Output the [X, Y] coordinate of the center of the cell containing the given text.  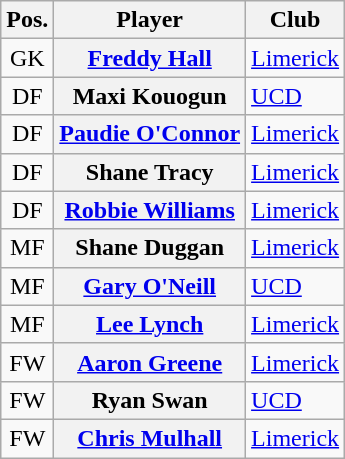
Ryan Swan [150, 400]
GK [28, 58]
Club [296, 20]
Lee Lynch [150, 324]
Shane Tracy [150, 172]
Chris Mulhall [150, 438]
Paudie O'Connor [150, 134]
Gary O'Neill [150, 286]
Player [150, 20]
Robbie Williams [150, 210]
Maxi Kouogun [150, 96]
Pos. [28, 20]
Aaron Greene [150, 362]
Shane Duggan [150, 248]
Freddy Hall [150, 58]
